Search for the cell housing the specified text and yield its (X, Y) center coordinate. 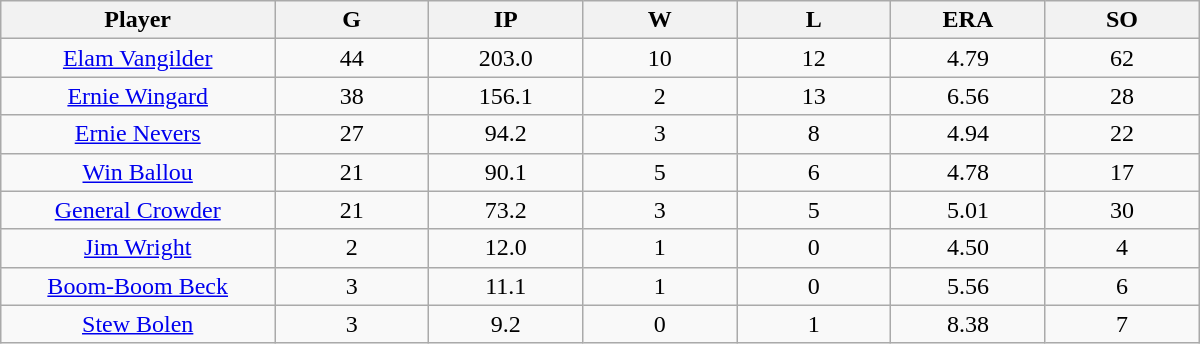
5.56 (968, 286)
73.2 (506, 210)
11.1 (506, 286)
W (660, 20)
IP (506, 20)
203.0 (506, 58)
12.0 (506, 248)
Elam Vangilder (138, 58)
13 (814, 96)
27 (352, 134)
90.1 (506, 172)
Boom-Boom Beck (138, 286)
General Crowder (138, 210)
L (814, 20)
8 (814, 134)
38 (352, 96)
4.79 (968, 58)
G (352, 20)
Player (138, 20)
Ernie Nevers (138, 134)
6.56 (968, 96)
Stew Bolen (138, 324)
22 (1122, 134)
30 (1122, 210)
ERA (968, 20)
Ernie Wingard (138, 96)
62 (1122, 58)
Win Ballou (138, 172)
28 (1122, 96)
9.2 (506, 324)
8.38 (968, 324)
4 (1122, 248)
12 (814, 58)
4.50 (968, 248)
Jim Wright (138, 248)
4.78 (968, 172)
17 (1122, 172)
156.1 (506, 96)
94.2 (506, 134)
7 (1122, 324)
SO (1122, 20)
44 (352, 58)
4.94 (968, 134)
5.01 (968, 210)
10 (660, 58)
